Pinpoint the cell where the given text exists, returning its (x, y) midpoint coordinate. 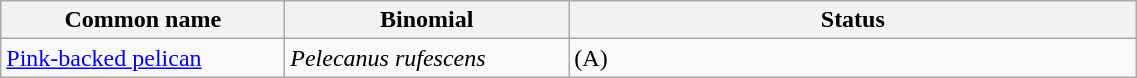
Common name (143, 20)
Pelecanus rufescens (427, 58)
Pink-backed pelican (143, 58)
(A) (853, 58)
Binomial (427, 20)
Status (853, 20)
